Determine the (x, y) coordinate at the center of the cell enclosing the given text.  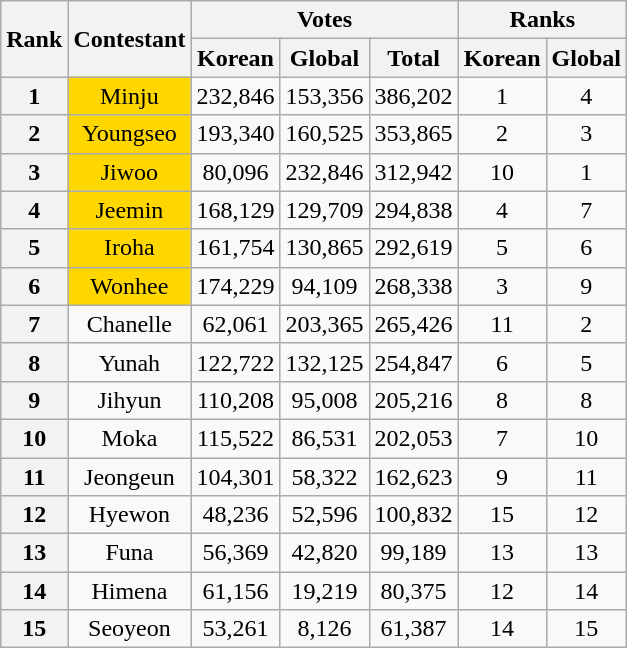
52,596 (324, 515)
153,356 (324, 96)
Jihyun (130, 400)
53,261 (236, 629)
Iroha (130, 248)
292,619 (414, 248)
160,525 (324, 134)
Ranks (542, 20)
294,838 (414, 210)
Jiwoo (130, 172)
Yunah (130, 362)
129,709 (324, 210)
110,208 (236, 400)
265,426 (414, 324)
132,125 (324, 362)
48,236 (236, 515)
8,126 (324, 629)
312,942 (414, 172)
80,096 (236, 172)
Hyewon (130, 515)
268,338 (414, 286)
Himena (130, 591)
95,008 (324, 400)
Funa (130, 553)
56,369 (236, 553)
80,375 (414, 591)
174,229 (236, 286)
61,156 (236, 591)
Minju (130, 96)
Total (414, 58)
193,340 (236, 134)
168,129 (236, 210)
Votes (324, 20)
104,301 (236, 477)
205,216 (414, 400)
254,847 (414, 362)
58,322 (324, 477)
202,053 (414, 438)
Moka (130, 438)
130,865 (324, 248)
62,061 (236, 324)
Rank (34, 39)
99,189 (414, 553)
Contestant (130, 39)
Chanelle (130, 324)
Jeongeun (130, 477)
42,820 (324, 553)
122,722 (236, 362)
203,365 (324, 324)
61,387 (414, 629)
162,623 (414, 477)
94,109 (324, 286)
161,754 (236, 248)
353,865 (414, 134)
115,522 (236, 438)
386,202 (414, 96)
100,832 (414, 515)
86,531 (324, 438)
Jeemin (130, 210)
Youngseo (130, 134)
Wonhee (130, 286)
Seoyeon (130, 629)
19,219 (324, 591)
